Scan for the cell matching the given text and deliver its [X, Y] coordinate at center. 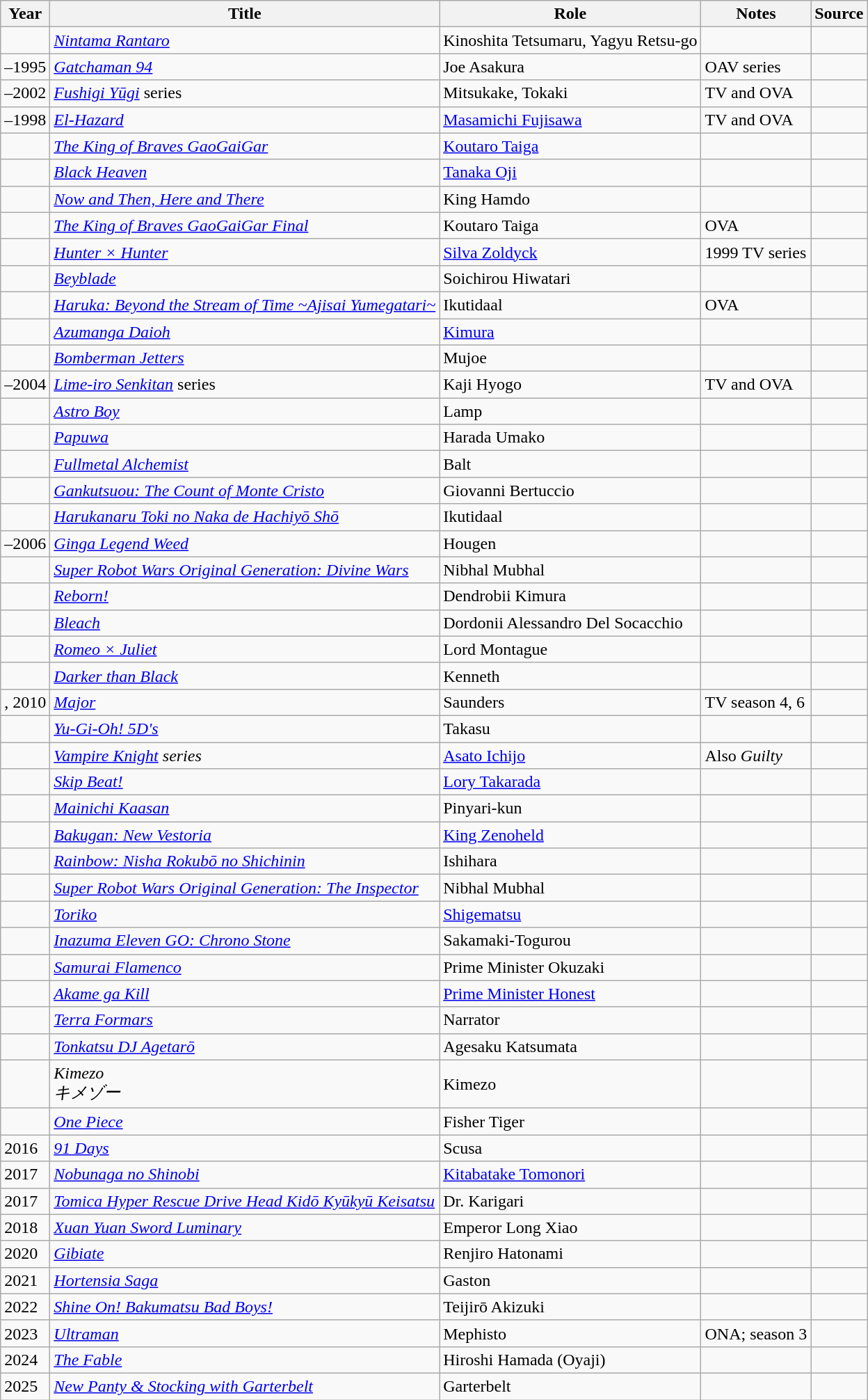
Major [245, 702]
Dendrobii Kimura [570, 596]
Akame ga Kill [245, 994]
Takasu [570, 729]
Also Guilty [756, 755]
Super Robot Wars Original Generation: The Inspector [245, 888]
Harada Umako [570, 438]
Shine On! Bakumatsu Bad Boys! [245, 1307]
Fisher Tiger [570, 1122]
Hunter × Hunter [245, 252]
Reborn! [245, 596]
Asato Ichijo [570, 755]
Terra Formars [245, 1020]
Gankutsuou: The Count of Monte Cristo [245, 491]
Narrator [570, 1020]
Tomica Hyper Rescue Drive Head Kidō Kyūkyū Keisatsu [245, 1201]
Renjiro Hatonami [570, 1254]
Kitabatake Tomonori [570, 1175]
Nobunaga no Shinobi [245, 1175]
–1998 [25, 120]
Masamichi Fujisawa [570, 120]
Harukanaru Toki no Naka de Hachiyō Shō [245, 517]
Papuwa [245, 438]
Ultraman [245, 1333]
Nintama Rantaro [245, 40]
The King of Braves GaoGaiGar Final [245, 225]
Kimezo [570, 1084]
–2004 [25, 385]
King Hamdo [570, 199]
Hortensia Saga [245, 1280]
Bakugan: New Vestoria [245, 835]
Lory Takarada [570, 782]
Darker than Black [245, 676]
Vampire Knight series [245, 755]
Gaston [570, 1280]
Tonkatsu DJ Agetarō [245, 1047]
Mephisto [570, 1333]
Fushigi Yūgi series [245, 93]
Lamp [570, 411]
Astro Boy [245, 411]
2021 [25, 1280]
Toriko [245, 914]
Agesaku Katsumata [570, 1047]
Hiroshi Hamada (Oyaji) [570, 1360]
, 2010 [25, 702]
Fullmetal Alchemist [245, 464]
Gibiate [245, 1254]
1999 TV series [756, 252]
Azumanga Daioh [245, 332]
OAV series [756, 67]
One Piece [245, 1122]
–2002 [25, 93]
2020 [25, 1254]
Role [570, 14]
Garterbelt [570, 1386]
Xuan Yuan Sword Luminary [245, 1227]
Pinyari-kun [570, 809]
2023 [25, 1333]
Balt [570, 464]
–2006 [25, 543]
Bleach [245, 623]
Prime Minister Okuzaki [570, 967]
King Zenoheld [570, 835]
Scusa [570, 1148]
Dr. Karigari [570, 1201]
2018 [25, 1227]
Mitsukake, Tokaki [570, 93]
The Fable [245, 1360]
Kaji Hyogo [570, 385]
91 Days [245, 1148]
Soichirou Hiwatari [570, 278]
Kenneth [570, 676]
Rainbow: Nisha Rokubō no Shichinin [245, 861]
Source [839, 14]
Sakamaki-Togurou [570, 941]
Lime-iro Senkitan series [245, 385]
Kimezoキメゾー [245, 1084]
Bomberman Jetters [245, 358]
Skip Beat! [245, 782]
Beyblade [245, 278]
ONA; season 3 [756, 1333]
Tanaka Oji [570, 173]
Now and Then, Here and There [245, 199]
2022 [25, 1307]
Mainichi Kaasan [245, 809]
Yu-Gi-Oh! 5D's [245, 729]
Super Robot Wars Original Generation: Divine Wars [245, 570]
Lord Montague [570, 649]
Saunders [570, 702]
Notes [756, 14]
Shigematsu [570, 914]
TV season 4, 6 [756, 702]
Ishihara [570, 861]
Dordonii Alessandro Del Socacchio [570, 623]
Hougen [570, 543]
2025 [25, 1386]
Gatchaman 94 [245, 67]
Inazuma Eleven GO: Chrono Stone [245, 941]
Black Heaven [245, 173]
2016 [25, 1148]
Emperor Long Xiao [570, 1227]
Kinoshita Tetsumaru, Yagyu Retsu-go [570, 40]
Year [25, 14]
–1995 [25, 67]
Giovanni Bertuccio [570, 491]
Teijirō Akizuki [570, 1307]
Mujoe [570, 358]
El-Hazard [245, 120]
The King of Braves GaoGaiGar [245, 146]
2024 [25, 1360]
Silva Zoldyck [570, 252]
Title [245, 14]
New Panty & Stocking with Garterbelt [245, 1386]
Prime Minister Honest [570, 994]
Ginga Legend Weed [245, 543]
Kimura [570, 332]
Haruka: Beyond the Stream of Time ~Ajisai Yumegatari~ [245, 305]
Romeo × Juliet [245, 649]
Samurai Flamenco [245, 967]
Joe Asakura [570, 67]
